Detect which cell encompasses the target text, then output its [X, Y] center coordinate. 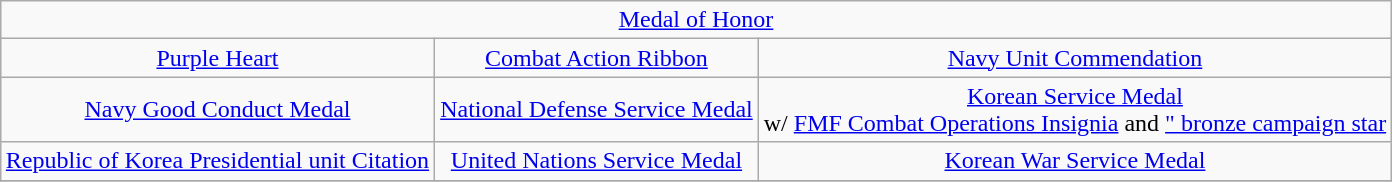
Purple Heart [217, 58]
Korean Service Medalw/ FMF Combat Operations Insignia and " bronze campaign star [1074, 110]
Medal of Honor [696, 20]
Combat Action Ribbon [597, 58]
United Nations Service Medal [597, 161]
Navy Good Conduct Medal [217, 110]
National Defense Service Medal [597, 110]
Korean War Service Medal [1074, 161]
Republic of Korea Presidential unit Citation [217, 161]
Navy Unit Commendation [1074, 58]
